Locate the cell with the specified text and output its (x, y) center coordinate. 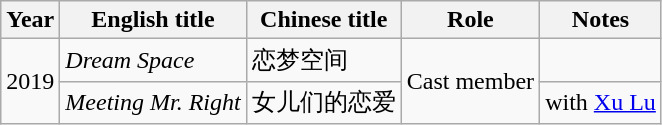
2019 (30, 82)
Dream Space (153, 60)
恋梦空间 (324, 60)
English title (153, 20)
女儿们的恋爱 (324, 102)
Year (30, 20)
Role (470, 20)
with Xu Lu (601, 102)
Meeting Mr. Right (153, 102)
Chinese title (324, 20)
Cast member (470, 82)
Notes (601, 20)
